Return [x, y] of the center of cell containing provided text 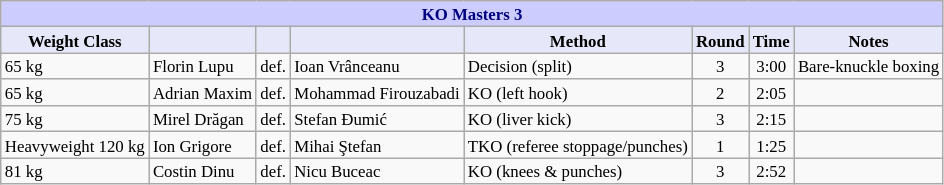
1:25 [772, 145]
Nicu Buceac [377, 171]
Florin Lupu [202, 66]
75 kg [75, 119]
Costin Dinu [202, 171]
Weight Class [75, 40]
KO (liver kick) [578, 119]
Adrian Maxim [202, 93]
Notes [868, 40]
2:05 [772, 93]
Stefan Đumić [377, 119]
TKO (referee stoppage/punches) [578, 145]
81 kg [75, 171]
Heavyweight 120 kg [75, 145]
3:00 [772, 66]
Method [578, 40]
Mihai Ştefan [377, 145]
Decision (split) [578, 66]
Ion Grigore [202, 145]
2:15 [772, 119]
KO Masters 3 [472, 14]
Bare-knuckle boxing [868, 66]
KO (knees & punches) [578, 171]
Mohammad Firouzabadi [377, 93]
Ioan Vrânceanu [377, 66]
Time [772, 40]
Mirel Drăgan [202, 119]
2 [720, 93]
Round [720, 40]
2:52 [772, 171]
1 [720, 145]
KO (left hook) [578, 93]
